Identify which cell holds the provided text, then report its [X, Y] central coordinate. 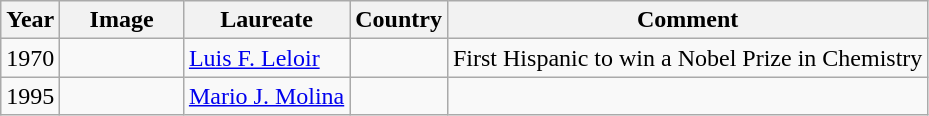
First Hispanic to win a Nobel Prize in Chemistry [687, 58]
Laureate [266, 20]
1995 [30, 96]
Country [399, 20]
Image [122, 20]
Luis F. Leloir [266, 58]
Mario J. Molina [266, 96]
1970 [30, 58]
Comment [687, 20]
Year [30, 20]
